Return (x, y) of the center of cell containing provided text 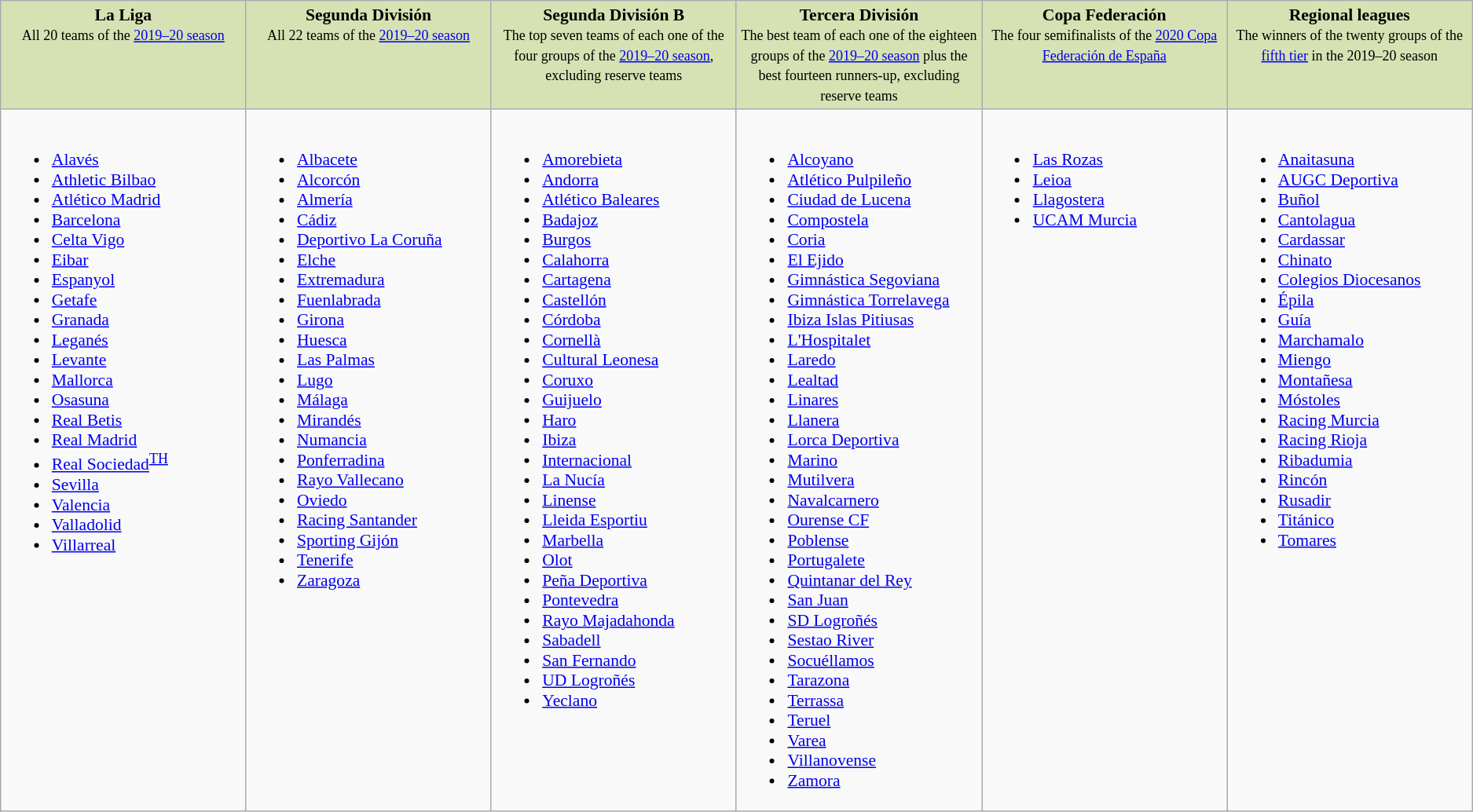
Segunda División BThe top seven teams of each one of the four groups of the 2019–20 season, excluding reserve teams (614, 55)
Segunda DivisiónAll 22 teams of the 2019–20 season (368, 55)
Copa FederaciónThe four semifinalists of the 2020 Copa Federación de España (1105, 55)
Regional leaguesThe winners of the twenty groups of the fifth tier in the 2019–20 season (1350, 55)
Tercera DivisiónThe best team of each one of the eighteen groups of the 2019–20 season plus the best fourteen runners-up, excluding reserve teams (859, 55)
Las RozasLeioaLlagosteraUCAM Murcia (1105, 460)
La LigaAll 20 teams of the 2019–20 season (123, 55)
